From the cell containing the given text, extract its center point as (x, y) coordinate. 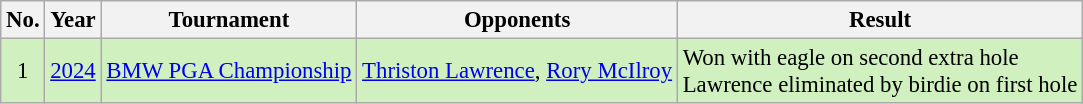
Result (880, 20)
Won with eagle on second extra holeLawrence eliminated by birdie on first hole (880, 72)
2024 (73, 72)
BMW PGA Championship (229, 72)
Tournament (229, 20)
Opponents (518, 20)
No. (23, 20)
Thriston Lawrence, Rory McIlroy (518, 72)
1 (23, 72)
Year (73, 20)
